Search for the cell housing the specified text and yield its (x, y) center coordinate. 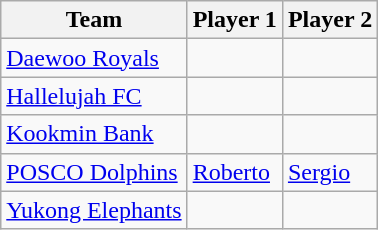
Yukong Elephants (94, 210)
POSCO Dolphins (94, 172)
Daewoo Royals (94, 58)
Player 2 (330, 20)
Player 1 (234, 20)
Kookmin Bank (94, 134)
Hallelujah FC (94, 96)
Roberto (234, 172)
Sergio (330, 172)
Team (94, 20)
